From the cell containing the given text, extract its center point as (x, y) coordinate. 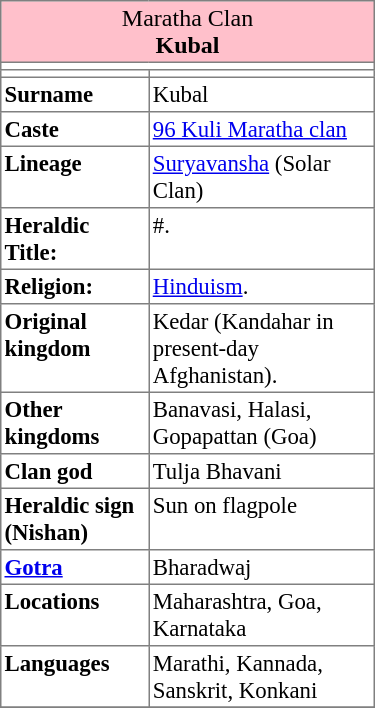
Original kingdom (75, 348)
Banavasi, Halasi, Gopapattan (Goa) (262, 423)
Tulja Bhavani (262, 471)
Lineage (75, 177)
Kedar (Kandahar in present-day Afghanistan). (262, 348)
Other kingdoms (75, 423)
Marathi, Kannada, Sanskrit, Konkani (262, 677)
Suryavansha (Solar Clan) (262, 177)
96 Kuli Maratha clan (262, 129)
Gotra (75, 567)
Sun on flagpole (262, 519)
Languages (75, 677)
Caste (75, 129)
Bharadwaj (262, 567)
Maharashtra, Goa, Karnataka (262, 615)
Kubal (262, 94)
Surname (75, 94)
Locations (75, 615)
Religion: (75, 286)
Maratha Clan Kubal (188, 32)
Hinduism. (262, 286)
Heraldic sign (Nishan) (75, 519)
#. (262, 239)
Clan god (75, 471)
Heraldic Title: (75, 239)
